Capture the cell that displays the provided text and extract its (X, Y) central coordinate. 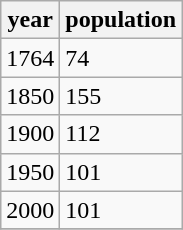
112 (121, 134)
1900 (30, 134)
155 (121, 96)
2000 (30, 210)
population (121, 20)
year (30, 20)
1850 (30, 96)
1950 (30, 172)
74 (121, 58)
1764 (30, 58)
